Pinpoint the cell where the given text exists, returning its [X, Y] midpoint coordinate. 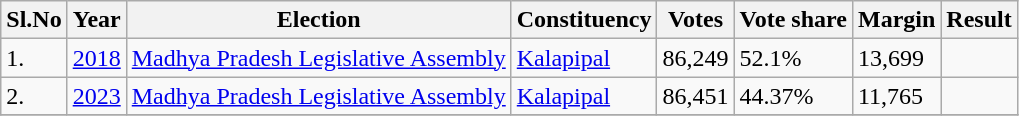
2023 [96, 96]
86,451 [696, 96]
44.37% [793, 96]
Constituency [584, 20]
1. [34, 58]
86,249 [696, 58]
Result [979, 20]
Votes [696, 20]
Election [318, 20]
Margin [896, 20]
52.1% [793, 58]
Year [96, 20]
13,699 [896, 58]
2018 [96, 58]
Sl.No [34, 20]
2. [34, 96]
Vote share [793, 20]
11,765 [896, 96]
